Identify which cell holds the provided text, then report its (X, Y) central coordinate. 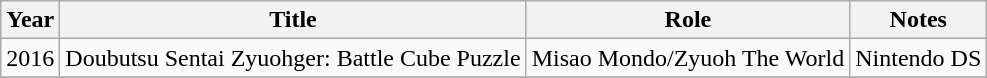
Role (688, 20)
Nintendo DS (918, 58)
Misao Mondo/Zyuoh The World (688, 58)
Notes (918, 20)
Title (293, 20)
Doubutsu Sentai Zyuohger: Battle Cube Puzzle (293, 58)
Year (30, 20)
2016 (30, 58)
